Return (x, y) of the center of cell containing provided text 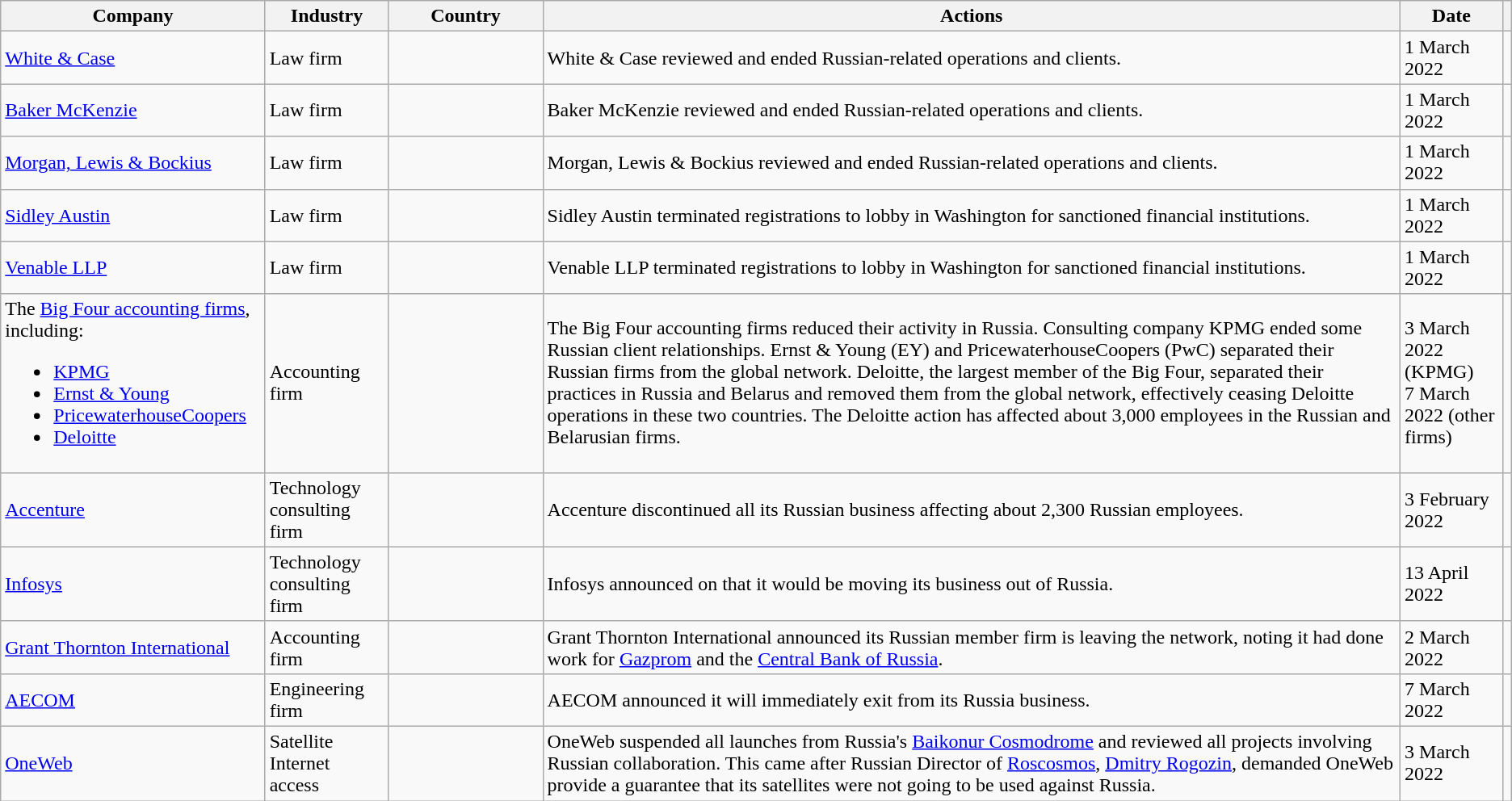
Infosys announced on that it would be moving its business out of Russia. (972, 584)
13 April 2022 (1452, 584)
Venable LLP terminated registrations to lobby in Washington for sanctioned financial institutions. (972, 268)
AECOM (132, 699)
Grant Thornton International (132, 648)
Actions (972, 16)
Infosys (132, 584)
Baker McKenzie reviewed and ended Russian-related operations and clients. (972, 110)
3 March 2022 (KPMG) 7 March 2022 (other firms) (1452, 383)
Morgan, Lewis & Bockius (132, 163)
Satellite Internet access (326, 763)
The Big Four accounting firms, including:KPMGErnst & YoungPricewaterhouseCoopersDeloitte (132, 383)
Accenture (132, 510)
Venable LLP (132, 268)
Industry (326, 16)
3 March 2022 (1452, 763)
OneWeb (132, 763)
Engineering firm (326, 699)
Date (1452, 16)
White & Case reviewed and ended Russian-related operations and clients. (972, 58)
Morgan, Lewis & Bockius reviewed and ended Russian-related operations and clients. (972, 163)
Accenture discontinued all its Russian business affecting about 2,300 Russian employees. (972, 510)
Baker McKenzie (132, 110)
3 February 2022 (1452, 510)
AECOM announced it will immediately exit from its Russia business. (972, 699)
Country (465, 16)
Sidley Austin terminated registrations to lobby in Washington for sanctioned financial institutions. (972, 215)
Company (132, 16)
2 March 2022 (1452, 648)
7 March 2022 (1452, 699)
White & Case (132, 58)
Sidley Austin (132, 215)
